Extract the [X, Y] coordinate from the center of the cell holding the provided text.  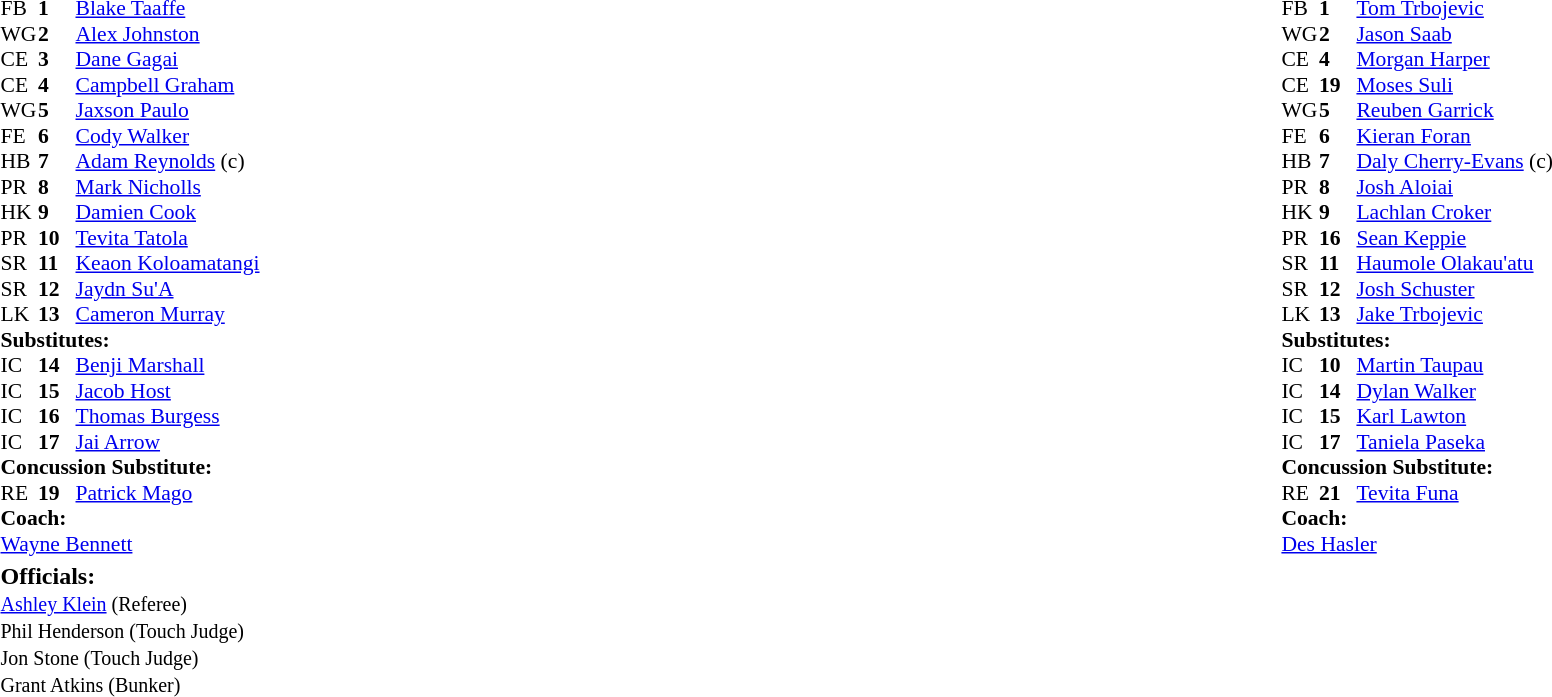
Patrick Mago [168, 493]
Cody Walker [168, 136]
Mark Nicholls [168, 187]
Alex Johnston [168, 34]
Jai Arrow [168, 442]
Cameron Murray [168, 315]
Substitutes: [130, 340]
Jaxson Paulo [168, 111]
Thomas Burgess [168, 417]
3 [57, 59]
Adam Reynolds (c) [168, 161]
Jaydn Su'A [168, 289]
Coach: [130, 519]
Dane Gagai [168, 59]
Wayne Bennett [130, 544]
Damien Cook [168, 213]
Jacob Host [168, 391]
Concussion Substitute: [130, 467]
21 [1338, 493]
Keaon Koloamatangi [168, 263]
Tevita Tatola [168, 238]
Campbell Graham [168, 85]
Benji Marshall [168, 365]
